Return the [X, Y] coordinate for the center point of the cell that contains the specified text.  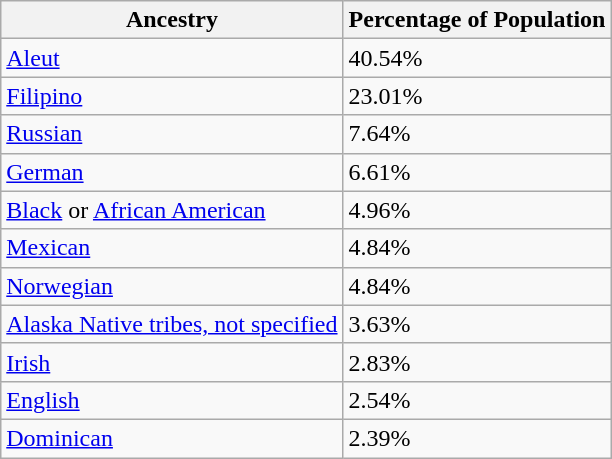
German [172, 172]
6.61% [477, 172]
Black or African American [172, 210]
English [172, 400]
Alaska Native tribes, not specified [172, 324]
Filipino [172, 96]
Irish [172, 362]
Percentage of Population [477, 20]
4.96% [477, 210]
2.39% [477, 438]
7.64% [477, 134]
Russian [172, 134]
2.83% [477, 362]
Mexican [172, 248]
Aleut [172, 58]
Dominican [172, 438]
23.01% [477, 96]
2.54% [477, 400]
Norwegian [172, 286]
3.63% [477, 324]
Ancestry [172, 20]
40.54% [477, 58]
